Return [x, y] of the center of cell containing provided text 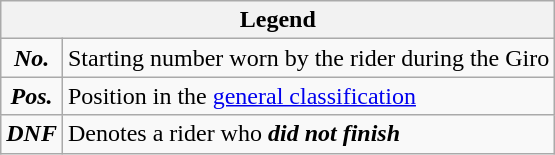
Denotes a rider who did not finish [308, 134]
Legend [278, 20]
Pos. [32, 96]
DNF [32, 134]
Starting number worn by the rider during the Giro [308, 58]
No. [32, 58]
Position in the general classification [308, 96]
